Identify which cell holds the provided text, then report its (x, y) central coordinate. 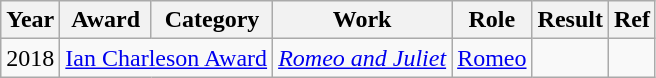
Ref (632, 20)
Award (106, 20)
Ian Charleson Award (166, 58)
Category (212, 20)
2018 (30, 58)
Result (570, 20)
Year (30, 20)
Romeo (492, 58)
Role (492, 20)
Work (362, 20)
Romeo and Juliet (362, 58)
